Extract the (x, y) coordinate from the center of the cell holding the provided text.  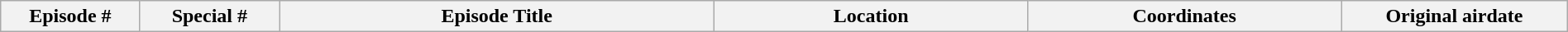
Original airdate (1455, 16)
Episode Title (497, 16)
Episode # (70, 16)
Coordinates (1184, 16)
Location (872, 16)
Special # (209, 16)
